Locate the cell with the specified text and output its [X, Y] center coordinate. 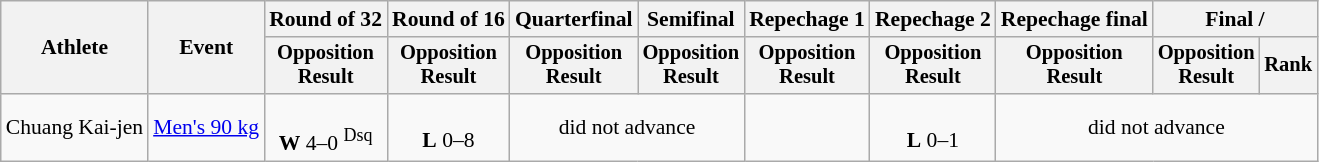
Athlete [74, 48]
Round of 32 [326, 19]
Repechage 2 [933, 19]
Chuang Kai-jen [74, 128]
Repechage 1 [807, 19]
Rank [1288, 66]
Event [206, 48]
Quarterfinal [574, 19]
Men's 90 kg [206, 128]
L 0–8 [448, 128]
Repechage final [1074, 19]
Round of 16 [448, 19]
L 0–1 [933, 128]
Semifinal [692, 19]
W 4–0 Dsq [326, 128]
Final / [1235, 19]
